Capture the cell that displays the provided text and extract its (X, Y) central coordinate. 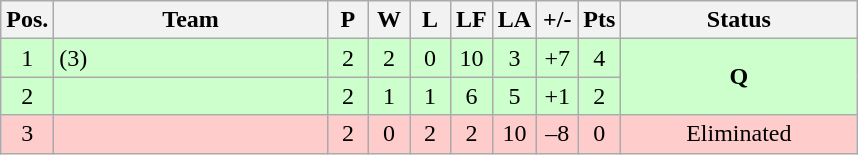
Pts (600, 20)
Q (739, 77)
+1 (558, 96)
Pos. (28, 20)
–8 (558, 134)
+/- (558, 20)
5 (514, 96)
(3) (191, 58)
4 (600, 58)
+7 (558, 58)
Team (191, 20)
6 (472, 96)
LA (514, 20)
W (388, 20)
LF (472, 20)
Eliminated (739, 134)
P (348, 20)
Status (739, 20)
L (430, 20)
